Output the (x, y) coordinate of the center of the cell containing the given text.  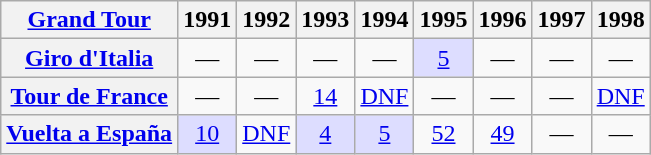
Tour de France (90, 96)
4 (326, 134)
1997 (562, 20)
10 (208, 134)
1991 (208, 20)
1993 (326, 20)
14 (326, 96)
49 (502, 134)
52 (444, 134)
1995 (444, 20)
Giro d'Italia (90, 58)
1998 (620, 20)
Grand Tour (90, 20)
Vuelta a España (90, 134)
1992 (266, 20)
1996 (502, 20)
1994 (384, 20)
